Pinpoint the cell where the given text exists, returning its [x, y] midpoint coordinate. 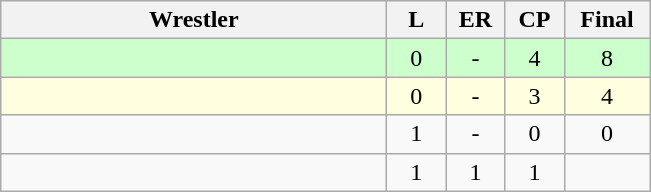
CP [534, 20]
8 [607, 58]
ER [476, 20]
L [416, 20]
Final [607, 20]
3 [534, 96]
Wrestler [194, 20]
